Find where the given text appears and provide that cell's center as (x, y) coordinate. 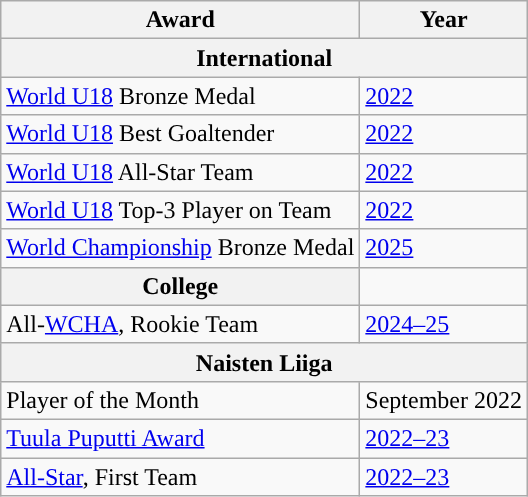
College (180, 286)
All-WCHA, Rookie Team (180, 324)
World U18 Top-3 Player on Team (180, 210)
2025 (444, 248)
International (264, 58)
Naisten Liiga (264, 362)
World U18 Best Goaltender (180, 134)
World U18 All-Star Team (180, 172)
2024–25 (444, 324)
Player of the Month (180, 400)
September 2022 (444, 400)
Year (444, 20)
World Championship Bronze Medal (180, 248)
Award (180, 20)
All-Star, First Team (180, 477)
World U18 Bronze Medal (180, 96)
Tuula Puputti Award (180, 438)
